Determine the [X, Y] coordinate at the center of the cell enclosing the given text.  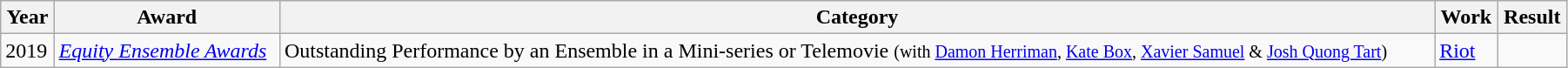
Work [1466, 17]
Award [167, 17]
Equity Ensemble Awards [167, 51]
Riot [1466, 51]
Result [1531, 17]
Outstanding Performance by an Ensemble in a Mini-series or Telemovie (with Damon Herriman, Kate Box, Xavier Samuel & Josh Quong Tart) [856, 51]
Category [856, 17]
Year [28, 17]
2019 [28, 51]
